Pinpoint the cell where the given text exists, returning its [x, y] midpoint coordinate. 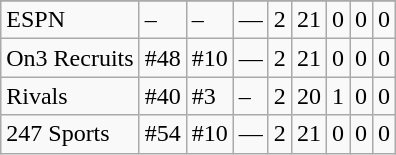
ESPN [70, 20]
#54 [162, 134]
#48 [162, 58]
247 Sports [70, 134]
#3 [210, 96]
#40 [162, 96]
On3 Recruits [70, 58]
20 [308, 96]
Rivals [70, 96]
1 [338, 96]
